For the text-containing cell, return its midpoint in (x, y) coordinate format. 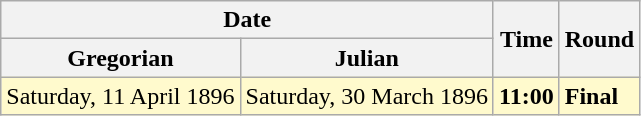
Round (599, 39)
Saturday, 30 March 1896 (366, 96)
Gregorian (120, 58)
Julian (366, 58)
11:00 (526, 96)
Saturday, 11 April 1896 (120, 96)
Final (599, 96)
Date (248, 20)
Time (526, 39)
